Output the [X, Y] coordinate of the center of the cell containing the given text.  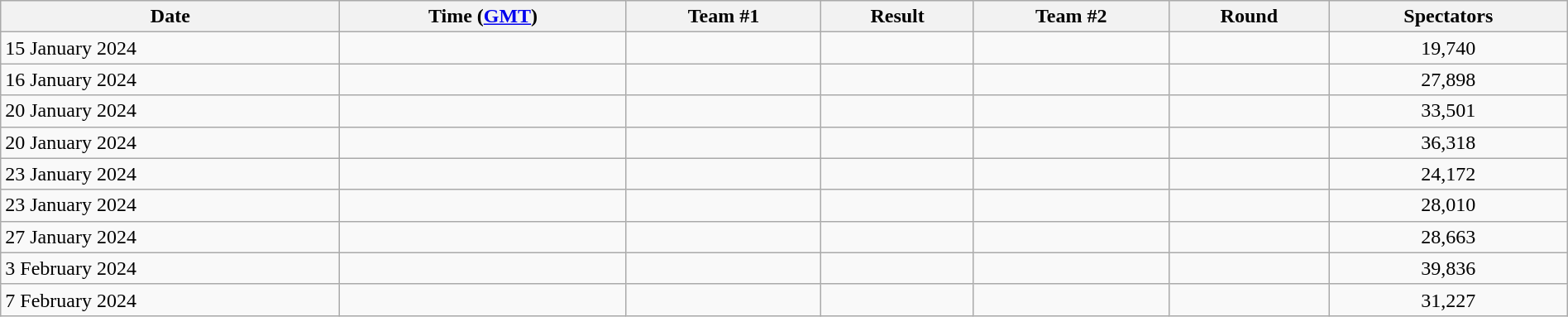
7 February 2024 [170, 300]
Date [170, 17]
Team #1 [724, 17]
19,740 [1448, 48]
15 January 2024 [170, 48]
27 January 2024 [170, 237]
36,318 [1448, 142]
28,010 [1448, 205]
3 February 2024 [170, 268]
31,227 [1448, 300]
39,836 [1448, 268]
24,172 [1448, 174]
28,663 [1448, 237]
Round [1249, 17]
33,501 [1448, 111]
Time (GMT) [483, 17]
Team #2 [1071, 17]
Spectators [1448, 17]
Result [898, 17]
27,898 [1448, 79]
16 January 2024 [170, 79]
